Find where the given text appears and provide that cell's center as [X, Y] coordinate. 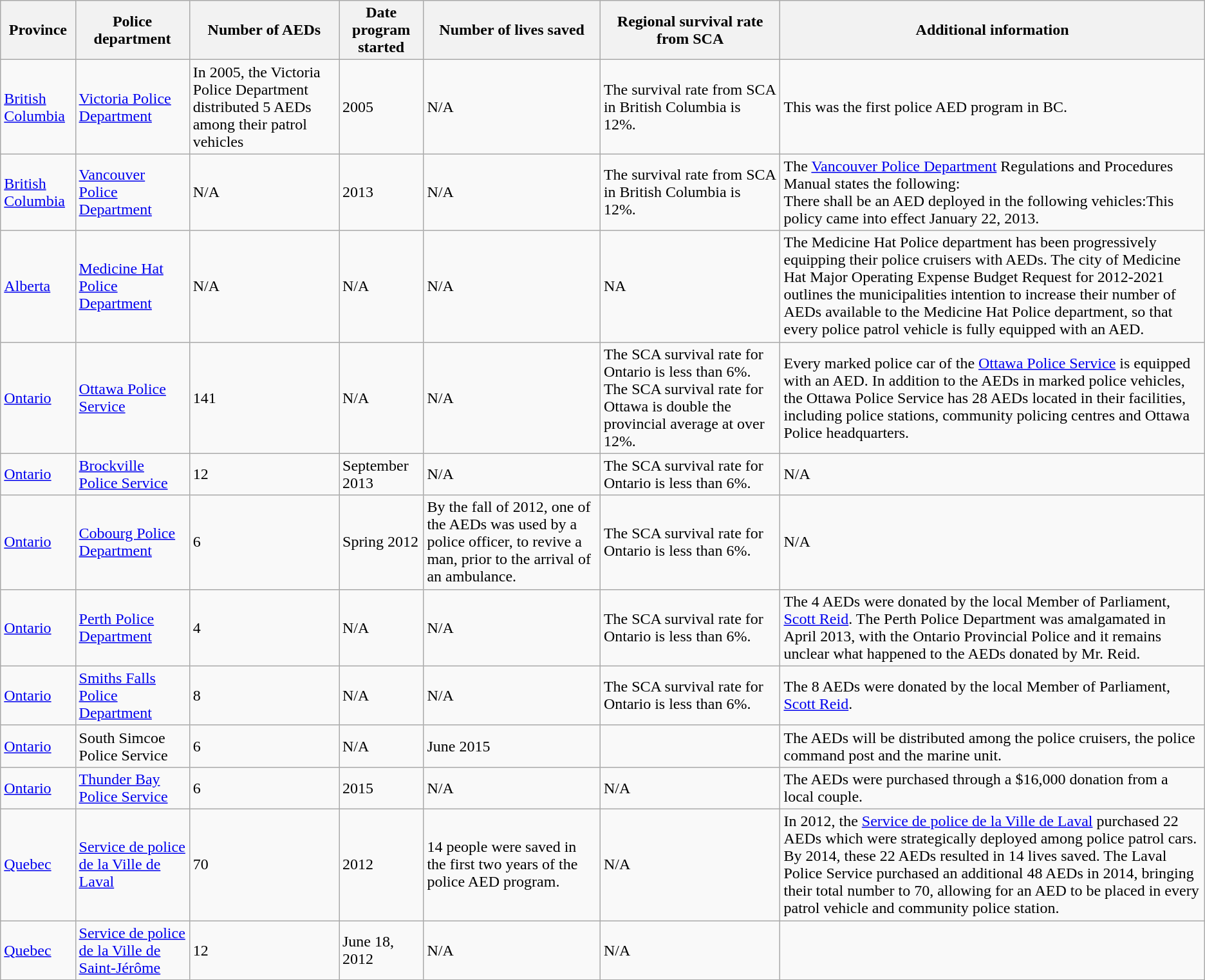
Thunder Bay Police Service [133, 788]
Cobourg Police Department [133, 542]
2015 [381, 788]
This was the first police AED program in BC. [993, 107]
Ottawa Police Service [133, 398]
Police department [133, 30]
The SCA survival rate for Ontario is less than 6%. The SCA survival rate for Ottawa is double the provincial average at over 12%. [690, 398]
Alberta [38, 286]
The AEDs will be distributed among the police cruisers, the police command post and the marine unit. [993, 746]
Spring 2012 [381, 542]
Perth Police Department [133, 627]
Medicine Hat Police Department [133, 286]
Number of lives saved [512, 30]
Date program started [381, 30]
Victoria Police Department [133, 107]
Additional information [993, 30]
September 2013 [381, 474]
June 18, 2012 [381, 950]
Service de police de la Ville de Saint-Jérôme [133, 950]
NA [690, 286]
By the fall of 2012, one of the AEDs was used by a police officer, to revive a man, prior to the arrival of an ambulance. [512, 542]
Province [38, 30]
Brockville Police Service [133, 474]
8 [264, 695]
Service de police de la Ville de Laval [133, 864]
2013 [381, 192]
The 8 AEDs were donated by the local Member of Parliament, Scott Reid. [993, 695]
70 [264, 864]
4 [264, 627]
2012 [381, 864]
In 2005, the Victoria Police Department distributed 5 AEDs among their patrol vehicles [264, 107]
Regional survival rate from SCA [690, 30]
2005 [381, 107]
The AEDs were purchased through a $16,000 donation from a local couple. [993, 788]
Number of AEDs [264, 30]
Smiths Falls Police Department [133, 695]
Vancouver Police Department [133, 192]
141 [264, 398]
June 2015 [512, 746]
South Simcoe Police Service [133, 746]
14 people were saved in the first two years of the police AED program. [512, 864]
